Find where the given text appears and provide that cell's center as [x, y] coordinate. 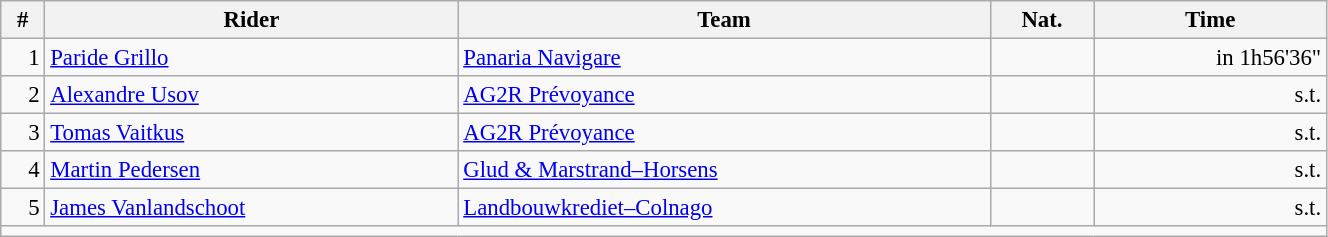
Nat. [1042, 20]
Martin Pedersen [252, 170]
3 [23, 133]
James Vanlandschoot [252, 208]
Paride Grillo [252, 58]
Tomas Vaitkus [252, 133]
Glud & Marstrand–Horsens [724, 170]
1 [23, 58]
Alexandre Usov [252, 95]
5 [23, 208]
Time [1210, 20]
Team [724, 20]
Panaria Navigare [724, 58]
Rider [252, 20]
in 1h56'36" [1210, 58]
4 [23, 170]
2 [23, 95]
# [23, 20]
Landbouwkrediet–Colnago [724, 208]
